Locate the cell with the specified text and output its [X, Y] center coordinate. 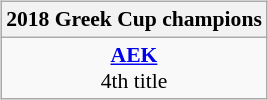
AEK4th title [134, 68]
2018 Greek Cup champions [134, 19]
